Scan for the cell matching the given text and deliver its [X, Y] coordinate at center. 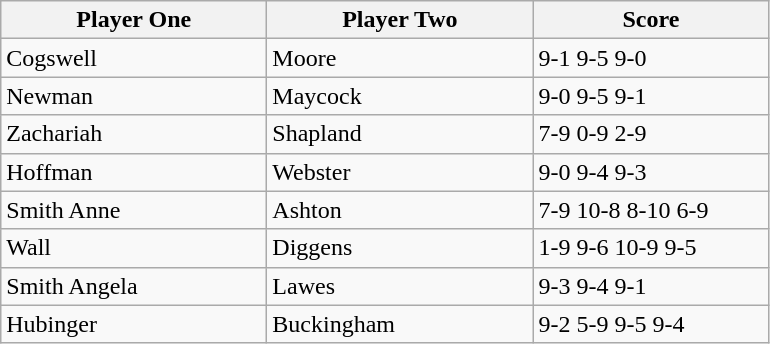
9-0 9-4 9-3 [651, 172]
1-9 9-6 10-9 9-5 [651, 248]
Player Two [400, 20]
Player One [134, 20]
Shapland [400, 134]
9-2 5-9 9-5 9-4 [651, 324]
Diggens [400, 248]
Buckingham [400, 324]
Maycock [400, 96]
Webster [400, 172]
Ashton [400, 210]
7-9 10-8 8-10 6-9 [651, 210]
Newman [134, 96]
Cogswell [134, 58]
Lawes [400, 286]
9-1 9-5 9-0 [651, 58]
7-9 0-9 2-9 [651, 134]
Smith Angela [134, 286]
Moore [400, 58]
Smith Anne [134, 210]
Wall [134, 248]
9-3 9-4 9-1 [651, 286]
Hoffman [134, 172]
Zachariah [134, 134]
Score [651, 20]
9-0 9-5 9-1 [651, 96]
Hubinger [134, 324]
